Return (x, y) of the center of cell containing provided text 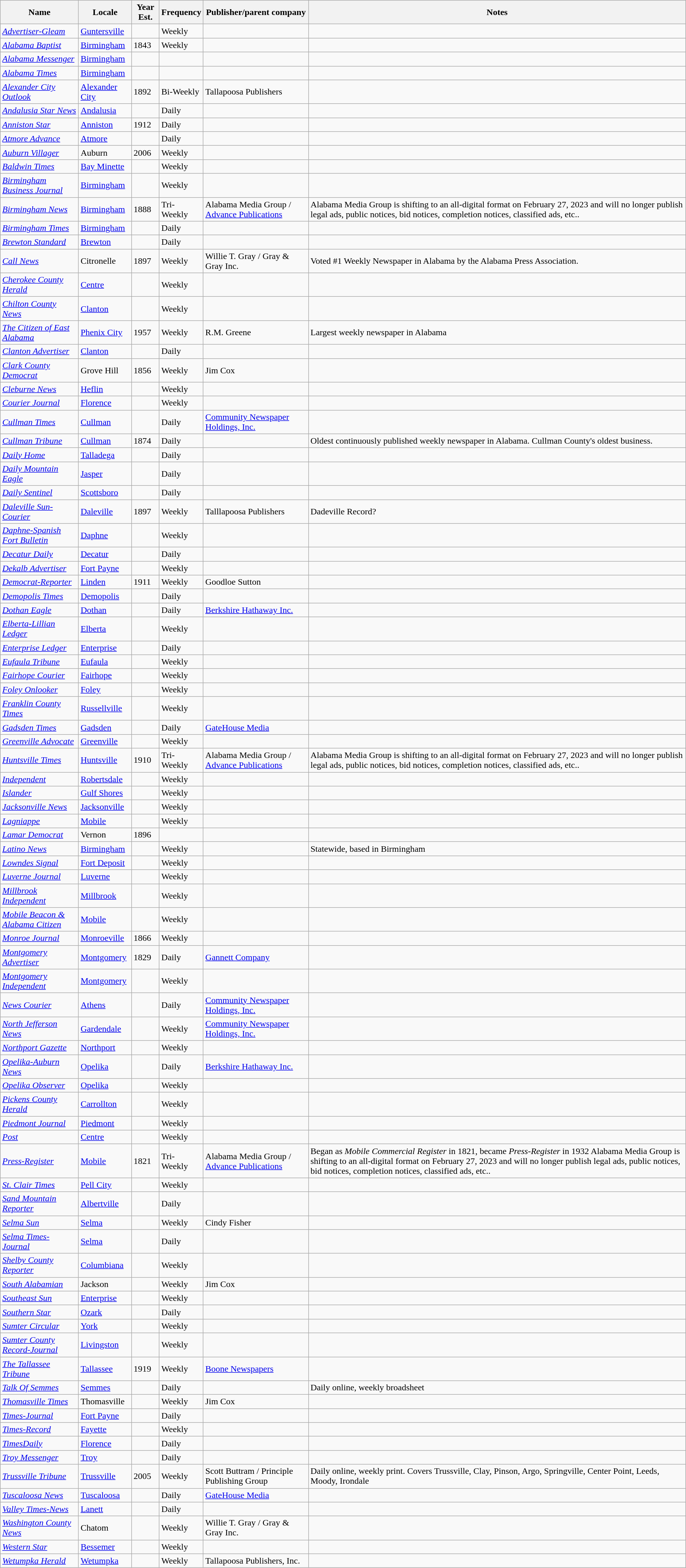
Southeast Sun (40, 1298)
Daily Mountain Eagle (40, 473)
Daily Home (40, 455)
Gardendale (105, 1029)
Post (40, 1137)
North Jefferson News (40, 1029)
Millbrook (105, 895)
Locale (105, 12)
Decatur (105, 554)
Birmingham Times (40, 228)
Southern Star (40, 1312)
Daily online, weekly print. Covers Trussville, Clay, Pinson, Argo, Springville, Center Point, Leeds, Moody, Irondale (497, 1476)
Huntsville Times (40, 760)
The Citizen of East Alabama (40, 333)
Ozark (105, 1312)
Eufaula Tribune (40, 662)
Sand Mountain Reporter (40, 1204)
Bi-Weekly (181, 92)
Daphne-Spanish Fort Bulletin (40, 536)
Huntsville (105, 760)
Press-Register (40, 1161)
Chatom (105, 1528)
Tallapoosa Publishers (256, 92)
Alabama Times (40, 73)
Fairhope Courier (40, 676)
Millbrook Independent (40, 895)
Latino News (40, 849)
Foley (105, 689)
Lamar Democrat (40, 835)
Jacksonville (105, 807)
Luverne (105, 877)
Times-Journal (40, 1416)
Washington County News (40, 1528)
Independent (40, 779)
Sumter Circular (40, 1326)
Robertsdale (105, 779)
Birmingham News (40, 209)
Goodloe Sutton (256, 582)
Montgomery Advertiser (40, 957)
Birmingham Business Journal (40, 185)
Talk Of Semmes (40, 1388)
Gulf Shores (105, 793)
Auburn Villager (40, 152)
Alexander City (105, 92)
1866 (145, 938)
Thomasville (105, 1402)
1843 (145, 45)
Columbiana (105, 1265)
Alabama Baptist (40, 45)
Daphne (105, 536)
2005 (145, 1476)
Cullman Tribune (40, 441)
Troy Messenger (40, 1457)
Cherokee County Herald (40, 285)
Voted #1 Weekly Newspaper in Alabama by the Alabama Press Association. (497, 261)
Lanett (105, 1509)
Vernon (105, 835)
Enterprise Ledger (40, 648)
1856 (145, 370)
Clark County Democrat (40, 370)
Grove Hill (105, 370)
Brewton Standard (40, 242)
1912 (145, 125)
Foley Onlooker (40, 689)
Gannett Company (256, 957)
1821 (145, 1161)
Tallassee (105, 1369)
Scott Buttram / Principle Publishing Group (256, 1476)
Lowndes Signal (40, 863)
Daily Sentinel (40, 492)
Bessemer (105, 1547)
Anniston (105, 125)
Pell City (105, 1185)
Largest weekly newspaper in Alabama (497, 333)
Courier Journal (40, 403)
Andalusia (105, 111)
Fort Deposit (105, 863)
Tuscaloosa News (40, 1495)
Talladega (105, 455)
Demopolis (105, 596)
Guntersville (105, 31)
Andalusia Star News (40, 111)
Decatur Daily (40, 554)
Livingston (105, 1345)
Name (40, 12)
Montgomery Independent (40, 981)
Gadsden (105, 727)
Opelika-Auburn News (40, 1066)
Fayette (105, 1430)
Selma Times-Journal (40, 1241)
Jasper (105, 473)
Fairhope (105, 676)
Publisher/parent company (256, 12)
York (105, 1326)
Luverne Journal (40, 877)
Elberta-Lillian Ledger (40, 629)
Linden (105, 582)
1896 (145, 835)
Heflin (105, 389)
Advertiser-Gleam (40, 31)
1957 (145, 333)
Tallapoosa Publishers, Inc. (256, 1561)
Chilton County News (40, 308)
Carrollton (105, 1104)
Atmore Advance (40, 138)
Islander (40, 793)
Franklin County Times (40, 709)
Selma Sun (40, 1223)
Elberta (105, 629)
Talllapoosa Publishers (256, 511)
Clanton Advertiser (40, 351)
Cullman Times (40, 422)
1874 (145, 441)
Jackson (105, 1284)
Valley Times-News (40, 1509)
Frequency (181, 12)
Alexander City Outlook (40, 92)
Auburn (105, 152)
Call News (40, 261)
Trussville Tribune (40, 1476)
Cindy Fisher (256, 1223)
TimesDaily (40, 1443)
Wetumpka (105, 1561)
Democrat-Reporter (40, 582)
Monroe Journal (40, 938)
Alabama Messenger (40, 59)
Oldest continuously published weekly newspaper in Alabama. Cullman County's oldest business. (497, 441)
1919 (145, 1369)
St. Clair Times (40, 1185)
Bay Minette (105, 166)
Brewton (105, 242)
Northport Gazette (40, 1047)
Trussville (105, 1476)
Daily online, weekly broadsheet (497, 1388)
Opelika Observer (40, 1086)
Wetumpka Herald (40, 1561)
Greenville (105, 741)
Boone Newspapers (256, 1369)
Russellville (105, 709)
Dothan (105, 610)
News Courier (40, 1005)
Dadeville Record? (497, 511)
Lagniappe (40, 821)
Citronelle (105, 261)
Atmore (105, 138)
Mobile Beacon & Alabama Citizen (40, 920)
Daleville (105, 511)
Anniston Star (40, 125)
Eufaula (105, 662)
The Tallassee Tribune (40, 1369)
Notes (497, 12)
Albertville (105, 1204)
Greenville Advocate (40, 741)
2006 (145, 152)
Athens (105, 1005)
Sumter County Record-Journal (40, 1345)
1829 (145, 957)
Scottsboro (105, 492)
Statewide, based in Birmingham (497, 849)
Pickens County Herald (40, 1104)
1892 (145, 92)
1911 (145, 582)
Daleville Sun-Courier (40, 511)
Shelby County Reporter (40, 1265)
Western Star (40, 1547)
Tuscaloosa (105, 1495)
Times-Record (40, 1430)
1910 (145, 760)
R.M. Greene (256, 333)
Piedmont Journal (40, 1123)
Dekalb Advertiser (40, 568)
Semmes (105, 1388)
Dothan Eagle (40, 610)
Year Est. (145, 12)
Demopolis Times (40, 596)
Jacksonville News (40, 807)
Northport (105, 1047)
Troy (105, 1457)
Phenix City (105, 333)
Thomasville Times (40, 1402)
Baldwin Times (40, 166)
Monroeville (105, 938)
Piedmont (105, 1123)
Gadsden Times (40, 727)
South Alabamian (40, 1284)
Cleburne News (40, 389)
1888 (145, 209)
